Return (x, y) of the center of cell containing provided text 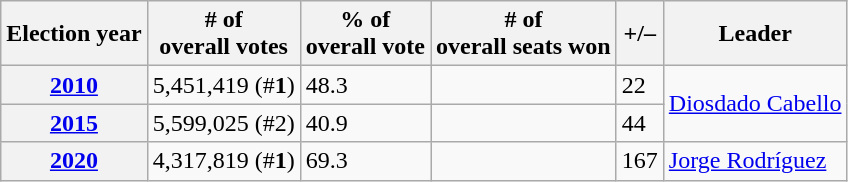
2020 (74, 161)
40.9 (365, 123)
44 (640, 123)
167 (640, 161)
4,317,819 (#1) (224, 161)
Jorge Rodríguez (755, 161)
+/– (640, 34)
Diosdado Cabello (755, 104)
# ofoverall votes (224, 34)
2015 (74, 123)
Leader (755, 34)
48.3 (365, 85)
69.3 (365, 161)
% ofoverall vote (365, 34)
22 (640, 85)
2010 (74, 85)
Election year (74, 34)
# ofoverall seats won (524, 34)
5,451,419 (#1) (224, 85)
5,599,025 (#2) (224, 123)
